Locate the cell with the specified text and output its [x, y] center coordinate. 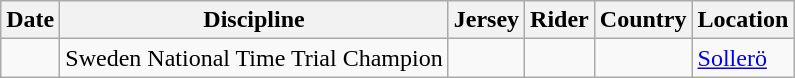
Rider [560, 20]
Date [30, 20]
Sweden National Time Trial Champion [254, 58]
Jersey [486, 20]
Sollerö [743, 58]
Discipline [254, 20]
Location [743, 20]
Country [643, 20]
